For the text-containing cell, return its midpoint in (x, y) coordinate format. 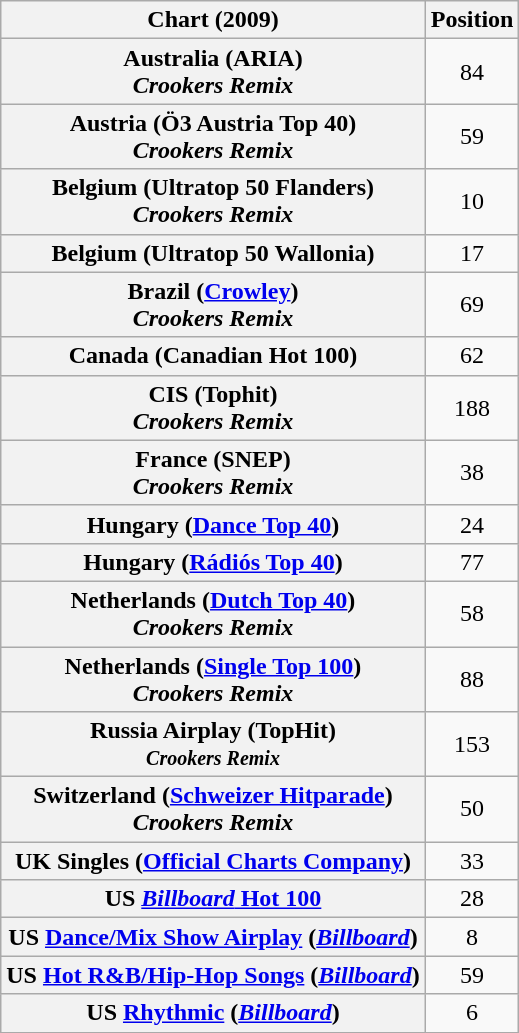
Austria (Ö3 Austria Top 40)Crookers Remix (213, 136)
US Hot R&B/Hip-Hop Songs (Billboard) (213, 975)
Belgium (Ultratop 50 Flanders)Crookers Remix (213, 202)
6 (472, 1013)
50 (472, 810)
Position (472, 20)
84 (472, 72)
Hungary (Rádiós Top 40) (213, 562)
38 (472, 472)
Belgium (Ultratop 50 Wallonia) (213, 253)
Chart (2009) (213, 20)
Canada (Canadian Hot 100) (213, 356)
62 (472, 356)
88 (472, 678)
77 (472, 562)
28 (472, 899)
Netherlands (Single Top 100)Crookers Remix (213, 678)
US Rhythmic (Billboard) (213, 1013)
188 (472, 408)
Hungary (Dance Top 40) (213, 524)
US Billboard Hot 100 (213, 899)
Australia (ARIA)Crookers Remix (213, 72)
Switzerland (Schweizer Hitparade)Crookers Remix (213, 810)
33 (472, 861)
France (SNEP)Crookers Remix (213, 472)
24 (472, 524)
US Dance/Mix Show Airplay (Billboard) (213, 937)
Brazil (Crowley)Crookers Remix (213, 304)
8 (472, 937)
CIS (Tophit)Crookers Remix (213, 408)
153 (472, 744)
Netherlands (Dutch Top 40)Crookers Remix (213, 614)
10 (472, 202)
Russia Airplay (TopHit)Crookers Remix (213, 744)
17 (472, 253)
58 (472, 614)
69 (472, 304)
UK Singles (Official Charts Company) (213, 861)
